Return the (x, y) coordinate for the center point of the cell that contains the specified text.  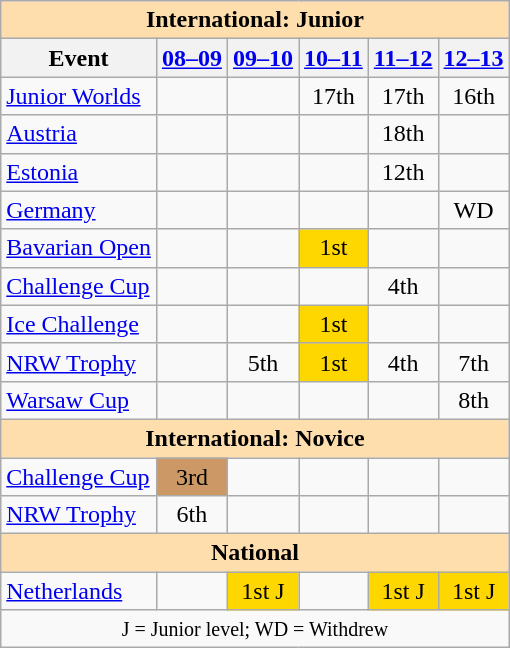
3rd (192, 477)
6th (192, 515)
Estonia (79, 172)
5th (262, 362)
12–13 (474, 58)
National (255, 553)
7th (474, 362)
International: Novice (255, 438)
Bavarian Open (79, 248)
Event (79, 58)
09–10 (262, 58)
Austria (79, 134)
International: Junior (255, 20)
11–12 (403, 58)
12th (403, 172)
18th (403, 134)
08–09 (192, 58)
Ice Challenge (79, 324)
10–11 (334, 58)
Germany (79, 210)
16th (474, 96)
WD (474, 210)
Netherlands (79, 591)
8th (474, 400)
Warsaw Cup (79, 400)
J = Junior level; WD = Withdrew (255, 629)
Junior Worlds (79, 96)
